Pinpoint the cell where the given text exists, returning its (x, y) midpoint coordinate. 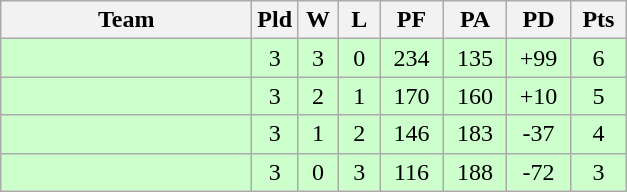
Pts (598, 20)
188 (475, 172)
234 (412, 58)
160 (475, 96)
6 (598, 58)
170 (412, 96)
PD (539, 20)
5 (598, 96)
Pld (275, 20)
4 (598, 134)
146 (412, 134)
W (318, 20)
135 (475, 58)
116 (412, 172)
-37 (539, 134)
L (360, 20)
+99 (539, 58)
PF (412, 20)
-72 (539, 172)
PA (475, 20)
Team (126, 20)
+10 (539, 96)
183 (475, 134)
